Detect which cell encompasses the target text, then output its [X, Y] center coordinate. 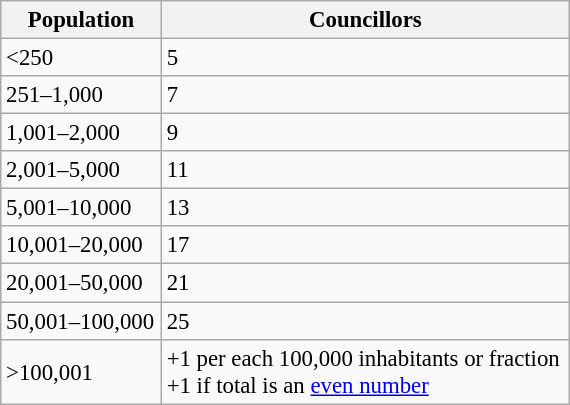
7 [365, 95]
25 [365, 321]
<250 [82, 58]
+1 per each 100,000 inhabitants or fraction+1 if total is an even number [365, 372]
Population [82, 20]
2,001–5,000 [82, 170]
5 [365, 58]
1,001–2,000 [82, 133]
5,001–10,000 [82, 208]
9 [365, 133]
21 [365, 283]
Councillors [365, 20]
20,001–50,000 [82, 283]
17 [365, 245]
11 [365, 170]
10,001–20,000 [82, 245]
>100,001 [82, 372]
13 [365, 208]
50,001–100,000 [82, 321]
251–1,000 [82, 95]
